Find where the given text appears and provide that cell's center as (x, y) coordinate. 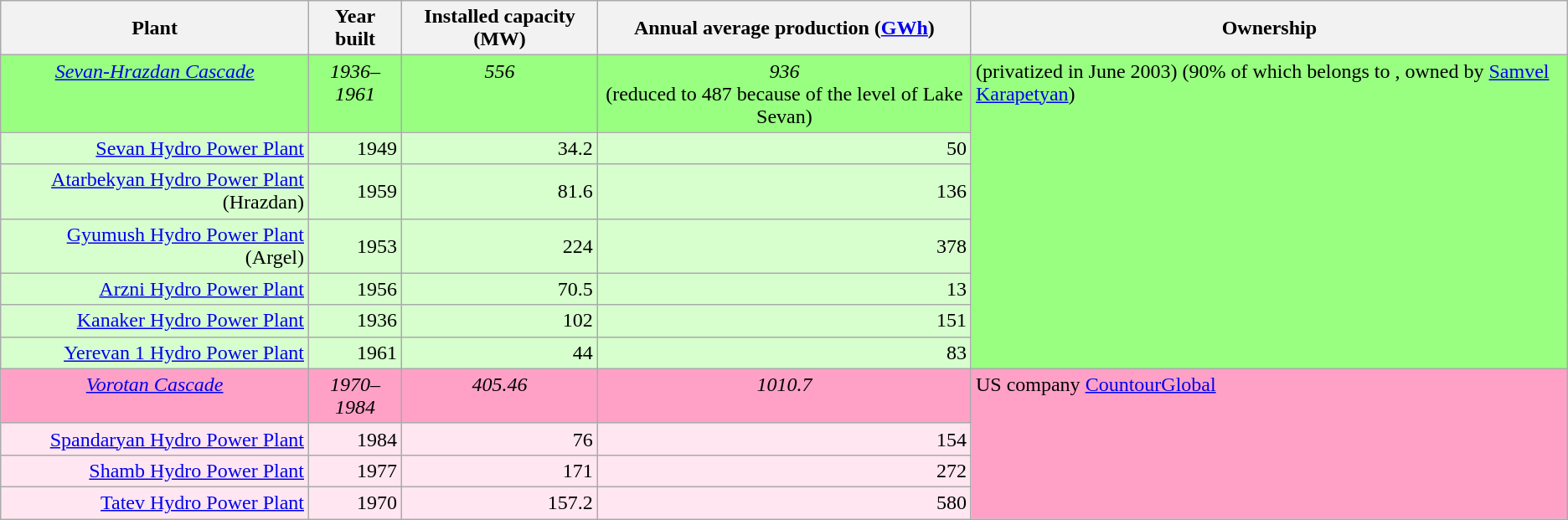
76 (500, 439)
102 (500, 321)
378 (784, 246)
1959 (355, 191)
Vorotan Cascade (155, 395)
50 (784, 148)
224 (500, 246)
83 (784, 353)
(privatized in June 2003) (90% of which belongs to , owned by Samvel Karapetyan) (1269, 212)
Kanaker Hydro Power Plant (155, 321)
1956 (355, 289)
1984 (355, 439)
44 (500, 353)
171 (500, 471)
Arzni Hydro Power Plant (155, 289)
154 (784, 439)
Annual average production (GWh) (784, 28)
1936 (355, 321)
1977 (355, 471)
1961 (355, 353)
Sevan Hydro Power Plant (155, 148)
US company CountourGlobal (1269, 444)
1949 (355, 148)
1970 (355, 502)
Atarbekyan Hydro Power Plant (Hrazdan) (155, 191)
Spandaryan Hydro Power Plant (155, 439)
34.2 (500, 148)
405.46 (500, 395)
136 (784, 191)
Shamb Hydro Power Plant (155, 471)
580 (784, 502)
81.6 (500, 191)
556 (500, 94)
1010.7 (784, 395)
1953 (355, 246)
Ownership (1269, 28)
Gyumush Hydro Power Plant (Argel) (155, 246)
Year built (355, 28)
936(reduced to 487 because of the level of Lake Sevan) (784, 94)
Tatev Hydro Power Plant (155, 502)
Sevan-Hrazdan Cascade (155, 94)
Installed capacity (MW) (500, 28)
13 (784, 289)
1970–1984 (355, 395)
Yerevan 1 Hydro Power Plant (155, 353)
Plant (155, 28)
151 (784, 321)
1936–1961 (355, 94)
272 (784, 471)
70.5 (500, 289)
157.2 (500, 502)
